Detect which cell encompasses the target text, then output its (x, y) center coordinate. 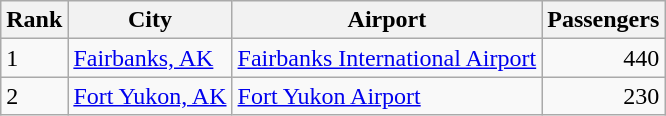
Passengers (604, 20)
2 (34, 96)
Airport (387, 20)
Fort Yukon, AK (150, 96)
Rank (34, 20)
City (150, 20)
Fairbanks International Airport (387, 58)
1 (34, 58)
230 (604, 96)
440 (604, 58)
Fort Yukon Airport (387, 96)
Fairbanks, AK (150, 58)
